Output the [X, Y] coordinate of the center of the cell containing the given text.  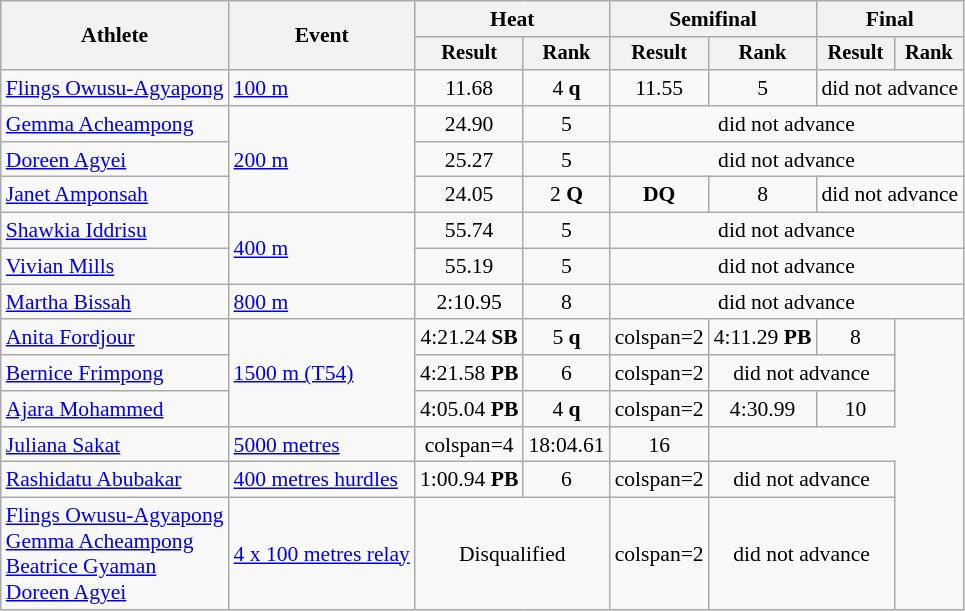
Juliana Sakat [115, 445]
Doreen Agyei [115, 160]
10 [855, 409]
Janet Amponsah [115, 195]
Event [322, 36]
100 m [322, 88]
4 x 100 metres relay [322, 554]
2 Q [566, 195]
1:00.94 PB [469, 480]
24.05 [469, 195]
4:11.29 PB [763, 338]
Rashidatu Abubakar [115, 480]
25.27 [469, 160]
55.19 [469, 267]
4:21.24 SB [469, 338]
colspan=4 [469, 445]
Vivian Mills [115, 267]
Gemma Acheampong [115, 124]
16 [660, 445]
Semifinal [714, 19]
Anita Fordjour [115, 338]
11.68 [469, 88]
5000 metres [322, 445]
4:21.58 PB [469, 373]
Heat [512, 19]
Martha Bissah [115, 302]
Ajara Mohammed [115, 409]
1500 m (T54) [322, 374]
24.90 [469, 124]
Flings Owusu-AgyapongGemma AcheampongBeatrice GyamanDoreen Agyei [115, 554]
11.55 [660, 88]
Shawkia Iddrisu [115, 231]
200 m [322, 160]
400 metres hurdles [322, 480]
Bernice Frimpong [115, 373]
55.74 [469, 231]
5 q [566, 338]
Final [890, 19]
2:10.95 [469, 302]
Athlete [115, 36]
400 m [322, 248]
4:05.04 PB [469, 409]
DQ [660, 195]
4:30.99 [763, 409]
18:04.61 [566, 445]
Flings Owusu-Agyapong [115, 88]
Disqualified [512, 554]
800 m [322, 302]
